Search for the cell housing the specified text and yield its [X, Y] center coordinate. 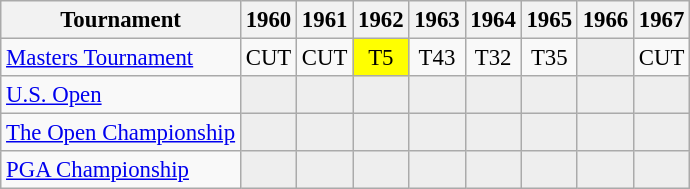
1961 [325, 20]
PGA Championship [121, 170]
U.S. Open [121, 95]
1966 [605, 20]
T5 [381, 58]
Tournament [121, 20]
1967 [661, 20]
1963 [437, 20]
1965 [549, 20]
The Open Championship [121, 133]
1962 [381, 20]
T43 [437, 58]
Masters Tournament [121, 58]
T35 [549, 58]
1964 [493, 20]
T32 [493, 58]
1960 [268, 20]
